Extract the (x, y) coordinate from the center of the cell holding the provided text.  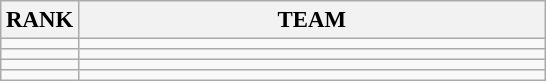
TEAM (312, 20)
RANK (40, 20)
